Locate the cell with the specified text and output its (x, y) center coordinate. 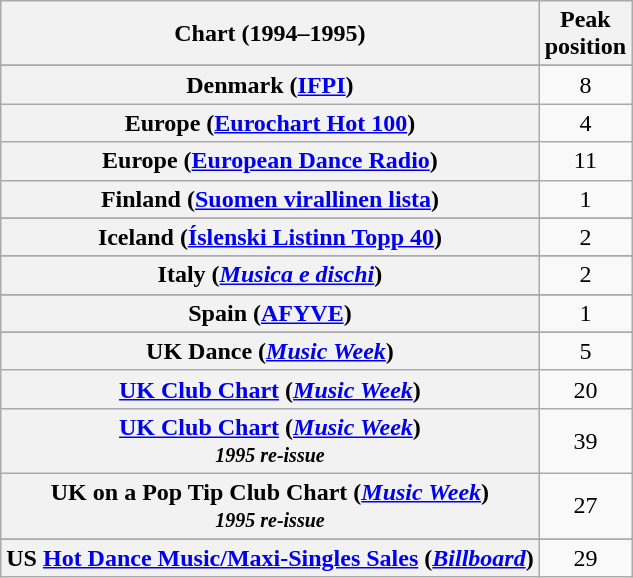
39 (585, 440)
UK Dance (Music Week) (270, 351)
UK Club Chart (Music Week) (270, 389)
27 (585, 506)
4 (585, 123)
UK Club Chart (Music Week)1995 re-issue (270, 440)
Denmark (IFPI) (270, 85)
11 (585, 161)
Italy (Musica e dischi) (270, 275)
29 (585, 557)
20 (585, 389)
8 (585, 85)
Chart (1994–1995) (270, 34)
Spain (AFYVE) (270, 313)
Europe (European Dance Radio) (270, 161)
Europe (Eurochart Hot 100) (270, 123)
Peakposition (585, 34)
UK on a Pop Tip Club Chart (Music Week)1995 re-issue (270, 506)
5 (585, 351)
Finland (Suomen virallinen lista) (270, 199)
US Hot Dance Music/Maxi-Singles Sales (Billboard) (270, 557)
Iceland (Íslenski Listinn Topp 40) (270, 237)
